From the cell containing the given text, extract its center point as [x, y] coordinate. 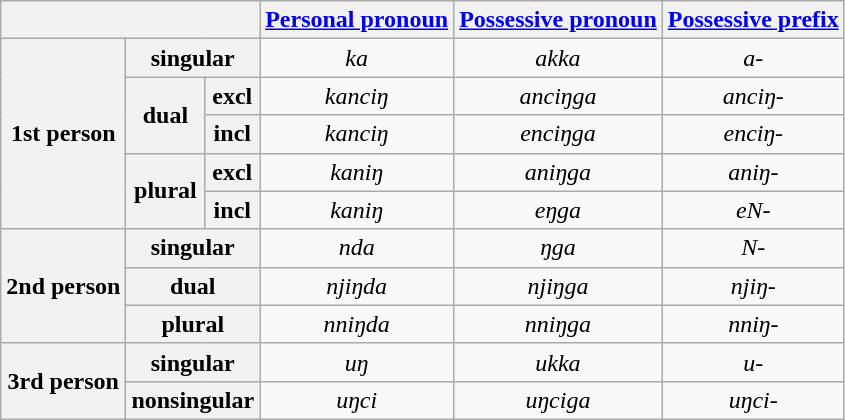
njiŋ- [753, 286]
njiŋga [558, 286]
nda [357, 248]
aniŋ- [753, 172]
anciŋga [558, 96]
3rd person [64, 381]
u- [753, 362]
uŋ [357, 362]
nniŋda [357, 324]
aniŋga [558, 172]
uŋciga [558, 400]
ŋga [558, 248]
enciŋ- [753, 134]
2nd person [64, 286]
Possessive pronoun [558, 20]
uŋci- [753, 400]
Possessive prefix [753, 20]
enciŋga [558, 134]
N- [753, 248]
uŋci [357, 400]
ukka [558, 362]
anciŋ- [753, 96]
ka [357, 58]
eN- [753, 210]
njiŋda [357, 286]
nniŋga [558, 324]
eŋga [558, 210]
nonsingular [193, 400]
Personal pronoun [357, 20]
akka [558, 58]
a- [753, 58]
1st person [64, 134]
nniŋ- [753, 324]
